Detect which cell encompasses the target text, then output its (X, Y) center coordinate. 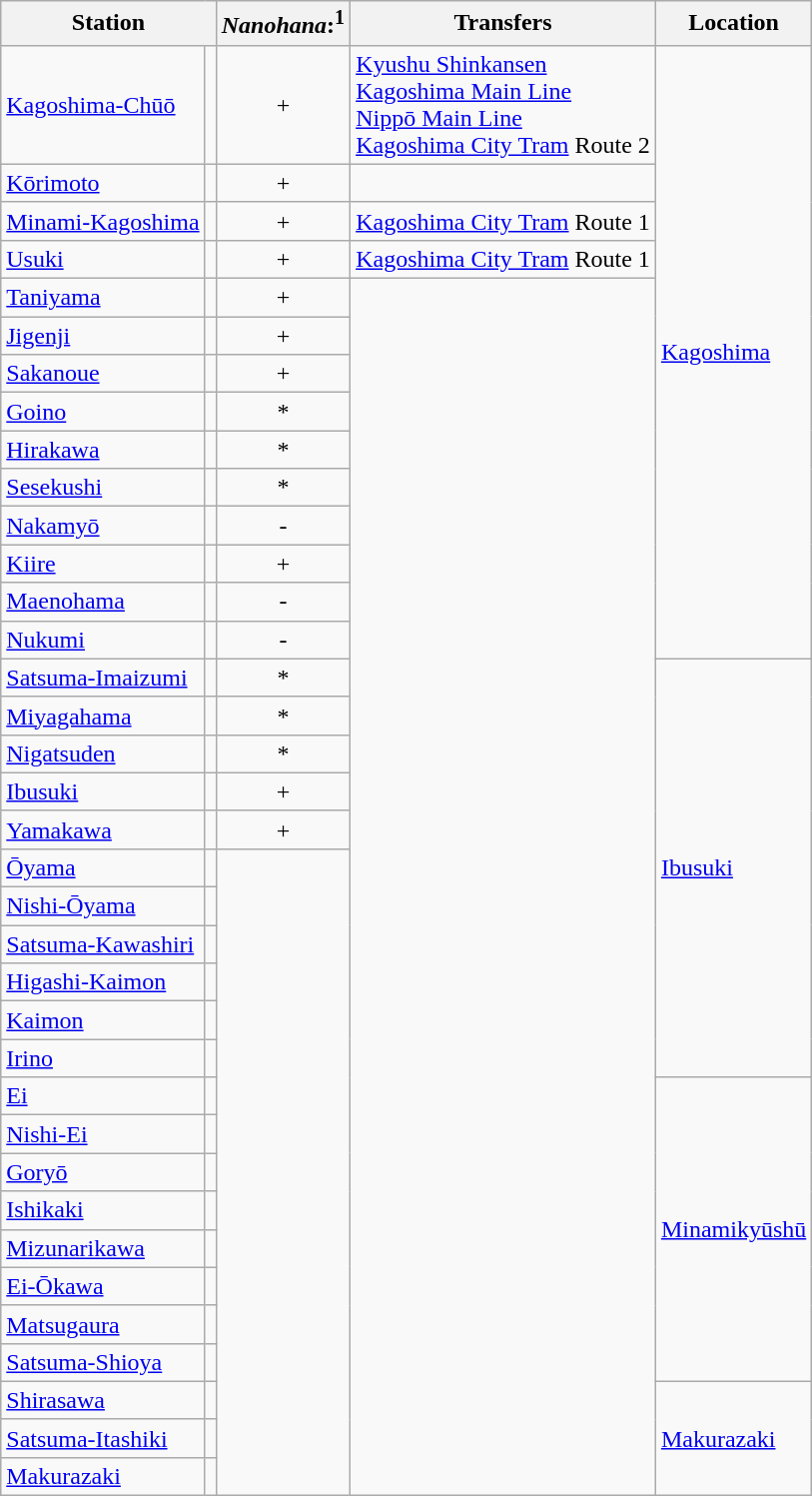
Kyushu Shinkansen Kagoshima Main Line Nippō Main Line Kagoshima City Tram Route 2 (503, 104)
Nakamyō (103, 526)
Nukumi (103, 640)
Irino (103, 1058)
Kōrimoto (103, 183)
Sesekushi (103, 488)
Nishi-Ōyama (103, 906)
Kiire (103, 564)
Usuki (103, 259)
Station (108, 24)
Location (733, 24)
Hirakawa (103, 450)
Nigatsuden (103, 753)
Nanohana:1 (283, 24)
Mizunarikawa (103, 1248)
Nishi-Ei (103, 1134)
Miyagahama (103, 716)
Yamakawa (103, 829)
Shirasawa (103, 1400)
Satsuma-Kawashiri (103, 944)
Goryō (103, 1172)
Kagoshima-Chūō (103, 104)
Sakanoue (103, 374)
Maenohama (103, 602)
Higashi-Kaimon (103, 982)
Ei (103, 1096)
Minami-Kagoshima (103, 221)
Kaimon (103, 1020)
Goino (103, 412)
Satsuma-Imaizumi (103, 678)
Satsuma-Itashiki (103, 1438)
Ei-Ōkawa (103, 1286)
Kagoshima (733, 352)
Ōyama (103, 867)
Minamikyūshū (733, 1229)
Satsuma-Shioya (103, 1362)
Ishikaki (103, 1210)
Transfers (503, 24)
Matsugaura (103, 1324)
Jigenji (103, 336)
Taniyama (103, 298)
